Pinpoint the cell where the given text exists, returning its (X, Y) midpoint coordinate. 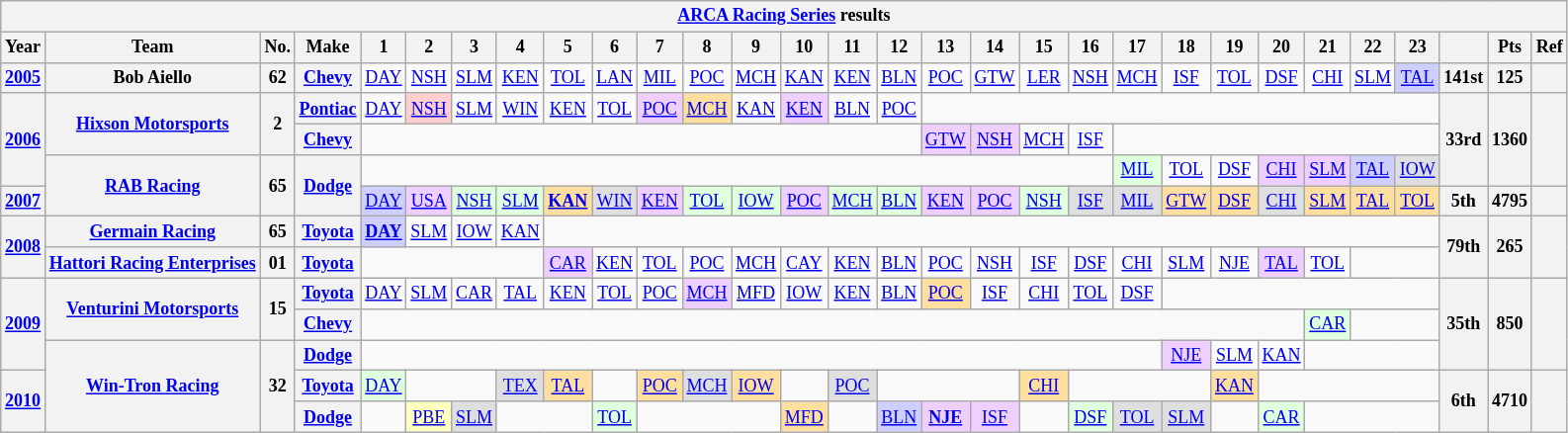
Team (152, 47)
6 (615, 47)
125 (1511, 77)
USA (429, 202)
Year (24, 47)
21 (1328, 47)
10 (804, 47)
18 (1186, 47)
PBE (429, 417)
5 (567, 47)
Pontiac (328, 109)
Venturini Motorsports (152, 308)
9 (756, 47)
265 (1511, 247)
11 (852, 47)
79th (1463, 247)
2010 (24, 401)
2005 (24, 77)
CAY (804, 263)
01 (277, 263)
13 (946, 47)
4 (520, 47)
Make (328, 47)
20 (1281, 47)
32 (277, 387)
Pts (1511, 47)
19 (1235, 47)
2008 (24, 247)
33rd (1463, 139)
1 (384, 47)
Germain Racing (152, 231)
2007 (24, 202)
35th (1463, 324)
LER (1044, 77)
4710 (1511, 401)
Win-Tron Racing (152, 387)
2009 (24, 324)
Bob Aiello (152, 77)
RAB Racing (152, 186)
1360 (1511, 139)
TEX (520, 386)
7 (659, 47)
141st (1463, 77)
Ref (1549, 47)
2006 (24, 139)
850 (1511, 324)
5th (1463, 202)
62 (277, 77)
12 (900, 47)
6th (1463, 401)
Hixson Motorsports (152, 124)
LAN (615, 77)
22 (1373, 47)
23 (1418, 47)
17 (1137, 47)
Hattori Racing Enterprises (152, 263)
16 (1091, 47)
3 (475, 47)
4795 (1511, 202)
ARCA Racing Series results (784, 16)
8 (707, 47)
No. (277, 47)
14 (995, 47)
